Output the [x, y] coordinate of the center of the cell containing the given text.  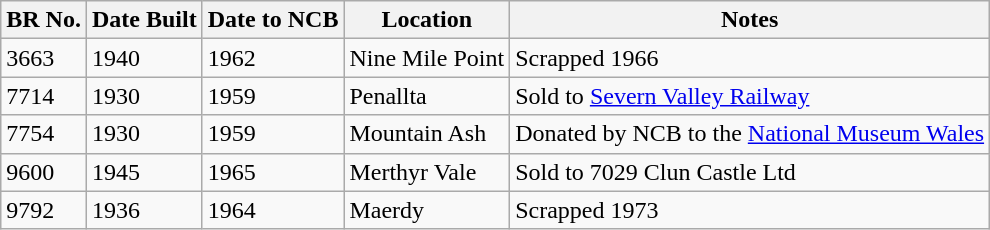
1965 [273, 172]
1940 [144, 58]
9600 [44, 172]
9792 [44, 210]
3663 [44, 58]
Sold to Severn Valley Railway [750, 96]
Merthyr Vale [427, 172]
Scrapped 1966 [750, 58]
Maerdy [427, 210]
1945 [144, 172]
Penallta [427, 96]
Mountain Ash [427, 134]
1936 [144, 210]
Location [427, 20]
1962 [273, 58]
Date Built [144, 20]
Date to NCB [273, 20]
BR No. [44, 20]
Scrapped 1973 [750, 210]
7714 [44, 96]
Notes [750, 20]
Donated by NCB to the National Museum Wales [750, 134]
Nine Mile Point [427, 58]
7754 [44, 134]
1964 [273, 210]
Sold to 7029 Clun Castle Ltd [750, 172]
